Search for the cell housing the specified text and yield its [x, y] center coordinate. 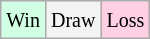
Loss [126, 20]
Draw [72, 20]
Win [24, 20]
